Return the [x, y] coordinate for the center point of the cell that contains the specified text.  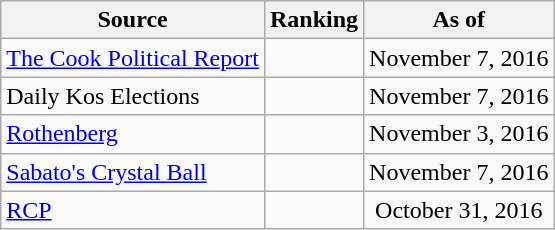
RCP [133, 210]
Rothenberg [133, 134]
Daily Kos Elections [133, 96]
October 31, 2016 [459, 210]
As of [459, 20]
Ranking [314, 20]
The Cook Political Report [133, 58]
Source [133, 20]
November 3, 2016 [459, 134]
Sabato's Crystal Ball [133, 172]
